From the cell containing the given text, extract its center point as [x, y] coordinate. 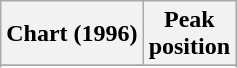
Peakposition [189, 34]
Chart (1996) [72, 34]
